Output the [X, Y] coordinate of the center of the cell containing the given text.  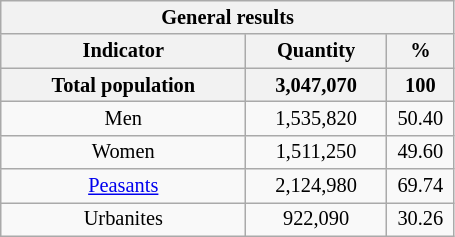
3,047,070 [316, 85]
Peasants [124, 186]
Urbanites [124, 219]
Quantity [316, 51]
General results [228, 17]
2,124,980 [316, 186]
100 [420, 85]
% [420, 51]
30.26 [420, 219]
Women [124, 152]
Men [124, 118]
Indicator [124, 51]
Total population [124, 85]
49.60 [420, 152]
922,090 [316, 219]
69.74 [420, 186]
1,511,250 [316, 152]
50.40 [420, 118]
1,535,820 [316, 118]
